Find where the given text appears and provide that cell's center as [X, Y] coordinate. 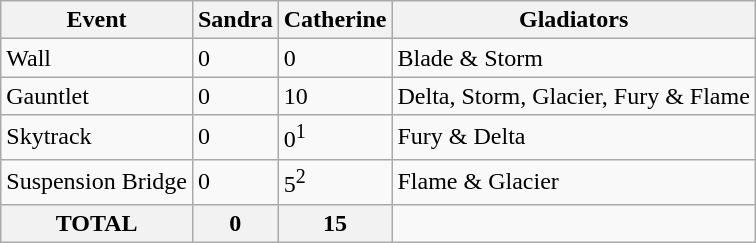
Delta, Storm, Glacier, Fury & Flame [574, 96]
Fury & Delta [574, 138]
TOTAL [97, 223]
52 [335, 182]
Suspension Bridge [97, 182]
Gauntlet [97, 96]
10 [335, 96]
Event [97, 20]
Catherine [335, 20]
Wall [97, 58]
Sandra [235, 20]
15 [335, 223]
Flame & Glacier [574, 182]
Blade & Storm [574, 58]
Skytrack [97, 138]
01 [335, 138]
Gladiators [574, 20]
